Return (x, y) of the center of cell containing provided text 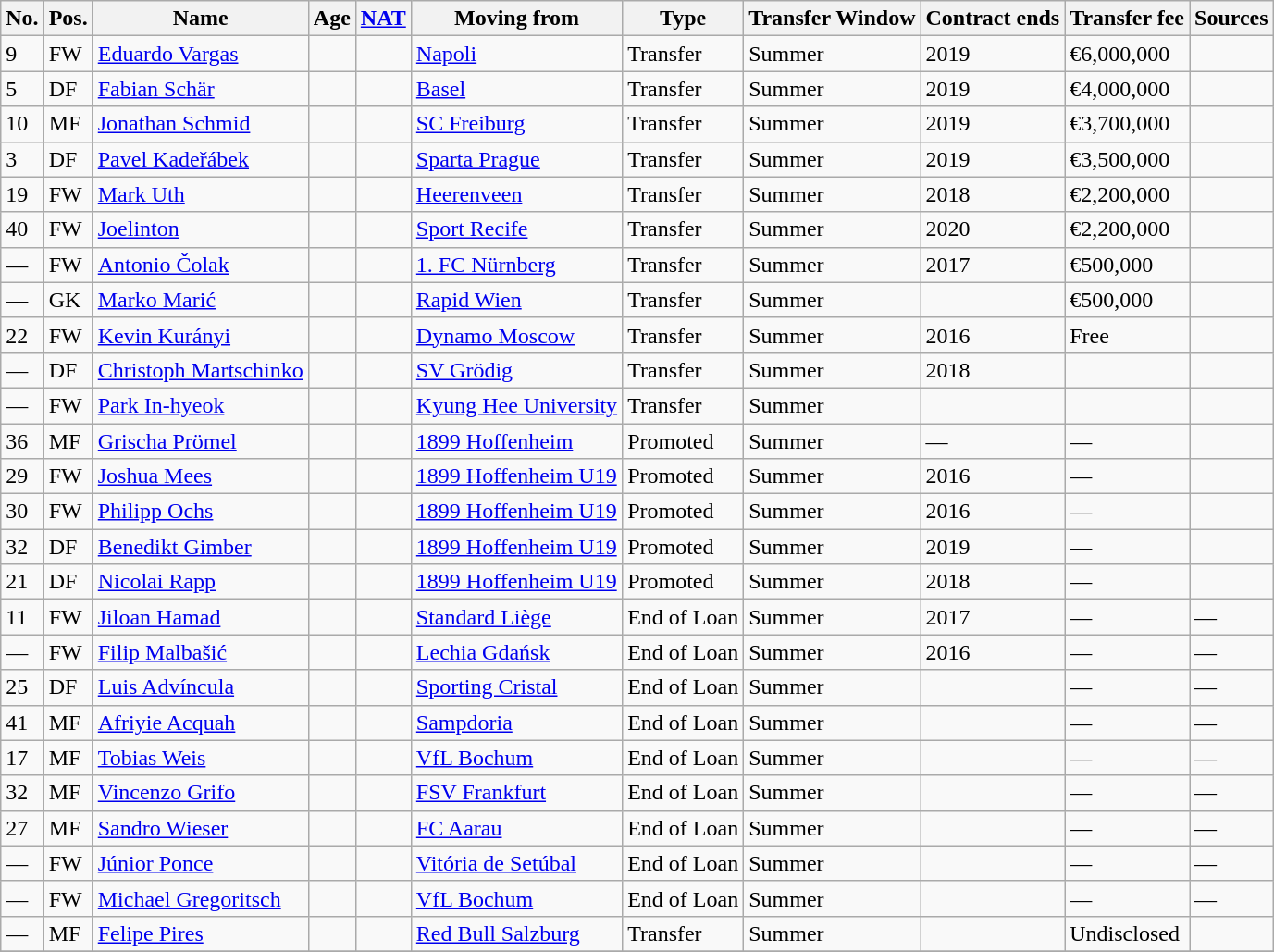
Nicolai Rapp (200, 582)
Lechia Gdańsk (516, 652)
€4,000,000 (1127, 89)
Napoli (516, 54)
Felipe Pires (200, 933)
21 (22, 582)
Antonio Čolak (200, 265)
Kyung Hee University (516, 405)
Name (200, 19)
Joshua Mees (200, 476)
29 (22, 476)
Sandro Wieser (200, 828)
Joelinton (200, 229)
22 (22, 335)
SV Grödig (516, 370)
€3,500,000 (1127, 159)
19 (22, 194)
Vitória de Setúbal (516, 863)
Afriyie Acquah (200, 723)
Jiloan Hamad (200, 617)
Mark Uth (200, 194)
Sources (1232, 19)
17 (22, 758)
Basel (516, 89)
Fabian Schär (200, 89)
Philipp Ochs (200, 512)
Undisclosed (1127, 933)
40 (22, 229)
11 (22, 617)
2020 (993, 229)
1899 Hoffenheim (516, 441)
Júnior Ponce (200, 863)
Filip Malbašić (200, 652)
5 (22, 89)
NAT (383, 19)
Standard Liège (516, 617)
Contract ends (993, 19)
Tobias Weis (200, 758)
Age (331, 19)
36 (22, 441)
Dynamo Moscow (516, 335)
25 (22, 687)
Rapid Wien (516, 300)
Luis Advíncula (200, 687)
SC Freiburg (516, 124)
Sampdoria (516, 723)
Christoph Martschinko (200, 370)
Type (683, 19)
No. (22, 19)
Moving from (516, 19)
41 (22, 723)
Sparta Prague (516, 159)
Marko Marić (200, 300)
9 (22, 54)
€6,000,000 (1127, 54)
GK (68, 300)
Transfer fee (1127, 19)
30 (22, 512)
1. FC Nürnberg (516, 265)
27 (22, 828)
Transfer Window (833, 19)
FC Aarau (516, 828)
Vincenzo Grifo (200, 793)
Sport Recife (516, 229)
€3,700,000 (1127, 124)
Pos. (68, 19)
Pavel Kadeřábek (200, 159)
Grischa Prömel (200, 441)
Park In-hyeok (200, 405)
FSV Frankfurt (516, 793)
Red Bull Salzburg (516, 933)
Jonathan Schmid (200, 124)
Kevin Kurányi (200, 335)
Sporting Cristal (516, 687)
3 (22, 159)
10 (22, 124)
Benedikt Gimber (200, 547)
Eduardo Vargas (200, 54)
Michael Gregoritsch (200, 898)
Heerenveen (516, 194)
Free (1127, 335)
